Pinpoint the cell where the given text exists, returning its (x, y) midpoint coordinate. 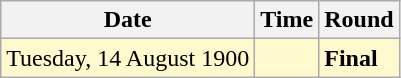
Final (359, 58)
Round (359, 20)
Tuesday, 14 August 1900 (128, 58)
Time (287, 20)
Date (128, 20)
